Extract the (X, Y) coordinate from the center of the cell holding the provided text.  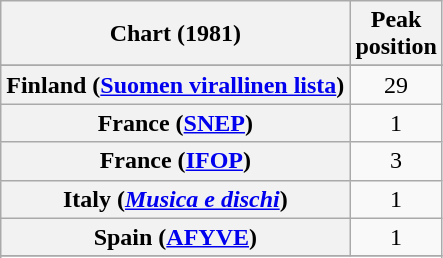
Spain (AFYVE) (176, 237)
Italy (Musica e dischi) (176, 199)
France (SNEP) (176, 123)
3 (396, 161)
29 (396, 85)
France (IFOP) (176, 161)
Peakposition (396, 34)
Chart (1981) (176, 34)
Finland (Suomen virallinen lista) (176, 85)
